From the cell containing the given text, extract its center point as [X, Y] coordinate. 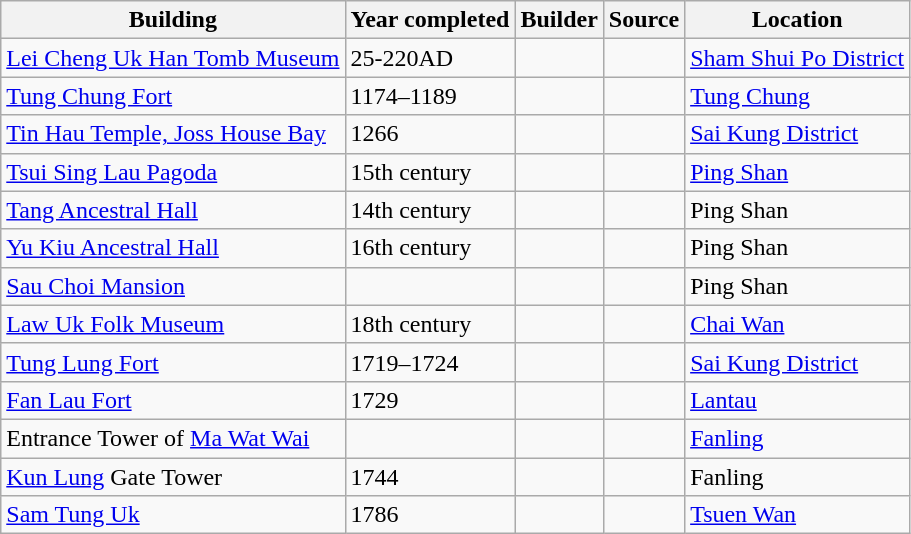
1719–1724 [430, 362]
Sam Tung Uk [173, 515]
Fan Lau Fort [173, 400]
Year completed [430, 20]
Tung Chung [798, 96]
Tung Chung Fort [173, 96]
Source [644, 20]
15th century [430, 172]
1786 [430, 515]
Tung Lung Fort [173, 362]
Tang Ancestral Hall [173, 210]
Builder [559, 20]
Building [173, 20]
1729 [430, 400]
Tsui Sing Lau Pagoda [173, 172]
25-220AD [430, 58]
Tsuen Wan [798, 515]
Sham Shui Po District [798, 58]
Law Uk Folk Museum [173, 324]
1266 [430, 134]
Entrance Tower of Ma Wat Wai [173, 438]
Lantau [798, 400]
18th century [430, 324]
1744 [430, 477]
Sau Choi Mansion [173, 286]
Tin Hau Temple, Joss House Bay [173, 134]
Lei Cheng Uk Han Tomb Museum [173, 58]
Yu Kiu Ancestral Hall [173, 248]
14th century [430, 210]
Kun Lung Gate Tower [173, 477]
1174–1189 [430, 96]
Chai Wan [798, 324]
16th century [430, 248]
Location [798, 20]
